Determine the (X, Y) coordinate at the center of the cell enclosing the given text.  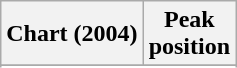
Peakposition (189, 34)
Chart (2004) (72, 34)
